Detect which cell encompasses the target text, then output its (X, Y) center coordinate. 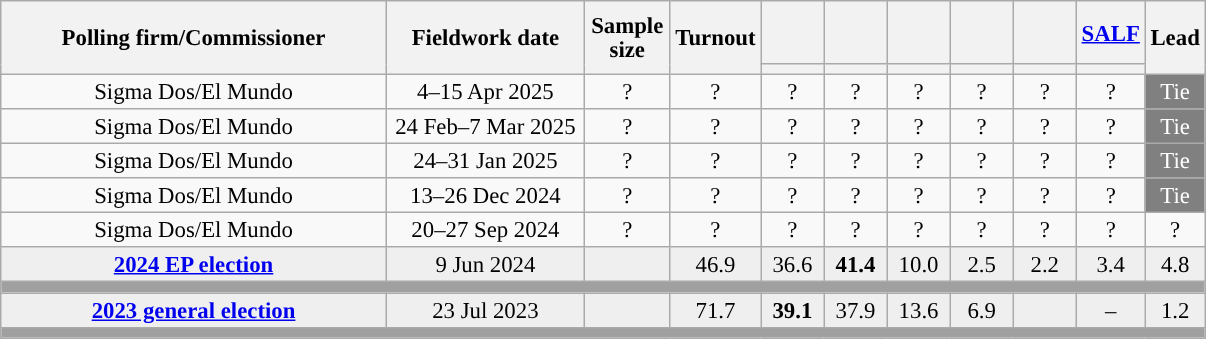
39.1 (792, 310)
6.9 (982, 310)
SALF (1110, 32)
13–26 Dec 2024 (485, 196)
Sample size (627, 38)
24–31 Jan 2025 (485, 162)
2.5 (982, 266)
1.2 (1175, 310)
10.0 (918, 266)
37.9 (856, 310)
– (1110, 310)
3.4 (1110, 266)
4.8 (1175, 266)
41.4 (856, 266)
24 Feb–7 Mar 2025 (485, 126)
2024 EP election (194, 266)
Lead (1175, 38)
2.2 (1044, 266)
13.6 (918, 310)
Fieldwork date (485, 38)
9 Jun 2024 (485, 266)
23 Jul 2023 (485, 310)
Turnout (716, 38)
46.9 (716, 266)
20–27 Sep 2024 (485, 230)
2023 general election (194, 310)
36.6 (792, 266)
4–15 Apr 2025 (485, 92)
Polling firm/Commissioner (194, 38)
71.7 (716, 310)
